For the text-containing cell, return its midpoint in [X, Y] coordinate format. 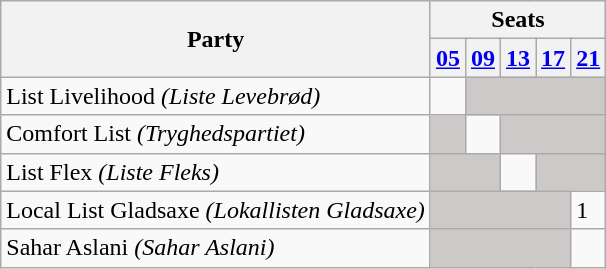
1 [588, 210]
17 [554, 58]
Local List Gladsaxe (Lokallisten Gladsaxe) [216, 210]
21 [588, 58]
05 [448, 58]
13 [518, 58]
List Flex (Liste Fleks) [216, 172]
Sahar Aslani (Sahar Aslani) [216, 248]
09 [482, 58]
Seats [518, 20]
Comfort List (Tryghedspartiet) [216, 134]
Party [216, 39]
List Livelihood (Liste Levebrød) [216, 96]
